From the cell containing the given text, extract its center point as [x, y] coordinate. 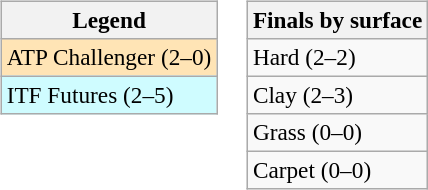
Hard (2–2) [337, 57]
Legend [108, 20]
Clay (2–3) [337, 95]
Finals by surface [337, 20]
ITF Futures (2–5) [108, 95]
Grass (0–0) [337, 133]
Carpet (0–0) [337, 171]
ATP Challenger (2–0) [108, 57]
